For the text-containing cell, return its midpoint in (x, y) coordinate format. 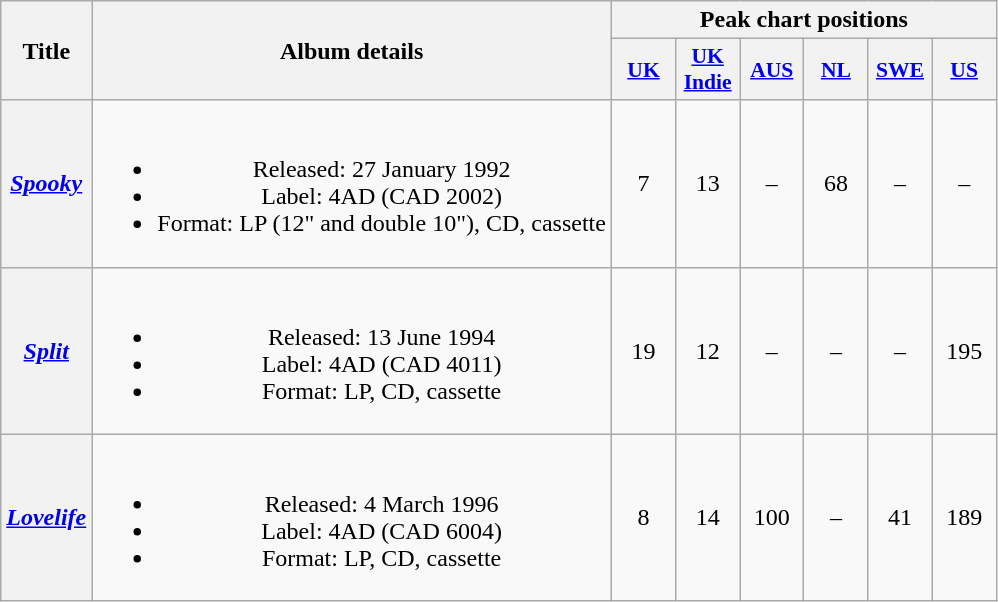
Split (46, 350)
68 (836, 184)
US (964, 70)
UK (643, 70)
Spooky (46, 184)
SWE (900, 70)
12 (708, 350)
AUS (772, 70)
Album details (352, 50)
14 (708, 518)
Peak chart positions (804, 20)
41 (900, 518)
Released: 27 January 1992Label: 4AD (CAD 2002)Format: LP (12" and double 10"), CD, cassette (352, 184)
195 (964, 350)
Released: 13 June 1994Label: 4AD (CAD 4011)Format: LP, CD, cassette (352, 350)
Title (46, 50)
7 (643, 184)
100 (772, 518)
Lovelife (46, 518)
19 (643, 350)
NL (836, 70)
Released: 4 March 1996Label: 4AD (CAD 6004)Format: LP, CD, cassette (352, 518)
8 (643, 518)
13 (708, 184)
189 (964, 518)
UKIndie (708, 70)
